Pinpoint the cell where the given text exists, returning its [x, y] midpoint coordinate. 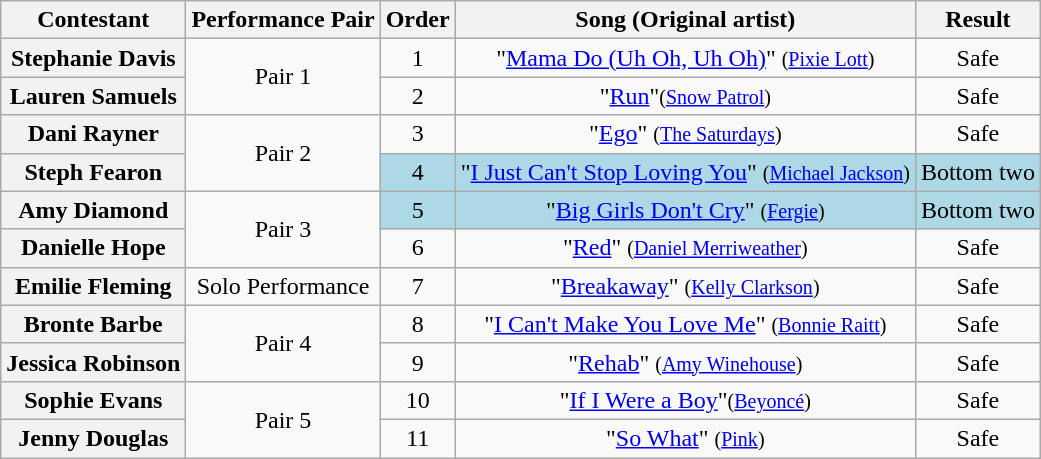
Bronte Barbe [94, 324]
Dani Rayner [94, 134]
Pair 3 [283, 229]
7 [418, 286]
4 [418, 172]
11 [418, 438]
"Mama Do (Uh Oh, Uh Oh)" (Pixie Lott) [685, 58]
Pair 4 [283, 343]
6 [418, 248]
2 [418, 96]
Danielle Hope [94, 248]
"So What" (Pink) [685, 438]
Steph Fearon [94, 172]
Sophie Evans [94, 400]
Emilie Fleming [94, 286]
Result [978, 20]
"If I Were a Boy"(Beyoncé) [685, 400]
1 [418, 58]
8 [418, 324]
Performance Pair [283, 20]
5 [418, 210]
"Ego" (The Saturdays) [685, 134]
9 [418, 362]
Contestant [94, 20]
Pair 1 [283, 77]
"I Just Can't Stop Loving You" (Michael Jackson) [685, 172]
Song (Original artist) [685, 20]
Pair 2 [283, 153]
"I Can't Make You Love Me" (Bonnie Raitt) [685, 324]
"Big Girls Don't Cry" (Fergie) [685, 210]
"Rehab" (Amy Winehouse) [685, 362]
Jenny Douglas [94, 438]
Jessica Robinson [94, 362]
Amy Diamond [94, 210]
Lauren Samuels [94, 96]
3 [418, 134]
Stephanie Davis [94, 58]
"Breakaway" (Kelly Clarkson) [685, 286]
"Red" (Daniel Merriweather) [685, 248]
Pair 5 [283, 419]
10 [418, 400]
Solo Performance [283, 286]
"Run"(Snow Patrol) [685, 96]
Order [418, 20]
